Identify which cell holds the provided text, then report its (x, y) central coordinate. 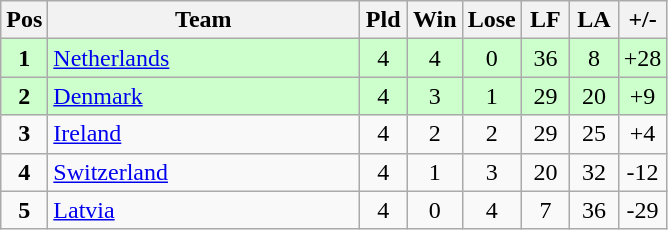
Team (204, 20)
Win (434, 20)
Pld (384, 20)
+9 (642, 96)
LA (594, 20)
-29 (642, 210)
+/- (642, 20)
5 (24, 210)
Pos (24, 20)
+28 (642, 58)
LF (546, 20)
Latvia (204, 210)
Denmark (204, 96)
32 (594, 172)
8 (594, 58)
Netherlands (204, 58)
7 (546, 210)
25 (594, 134)
Lose (492, 20)
+4 (642, 134)
Switzerland (204, 172)
-12 (642, 172)
Ireland (204, 134)
